Find where the given text appears and provide that cell's center as [X, Y] coordinate. 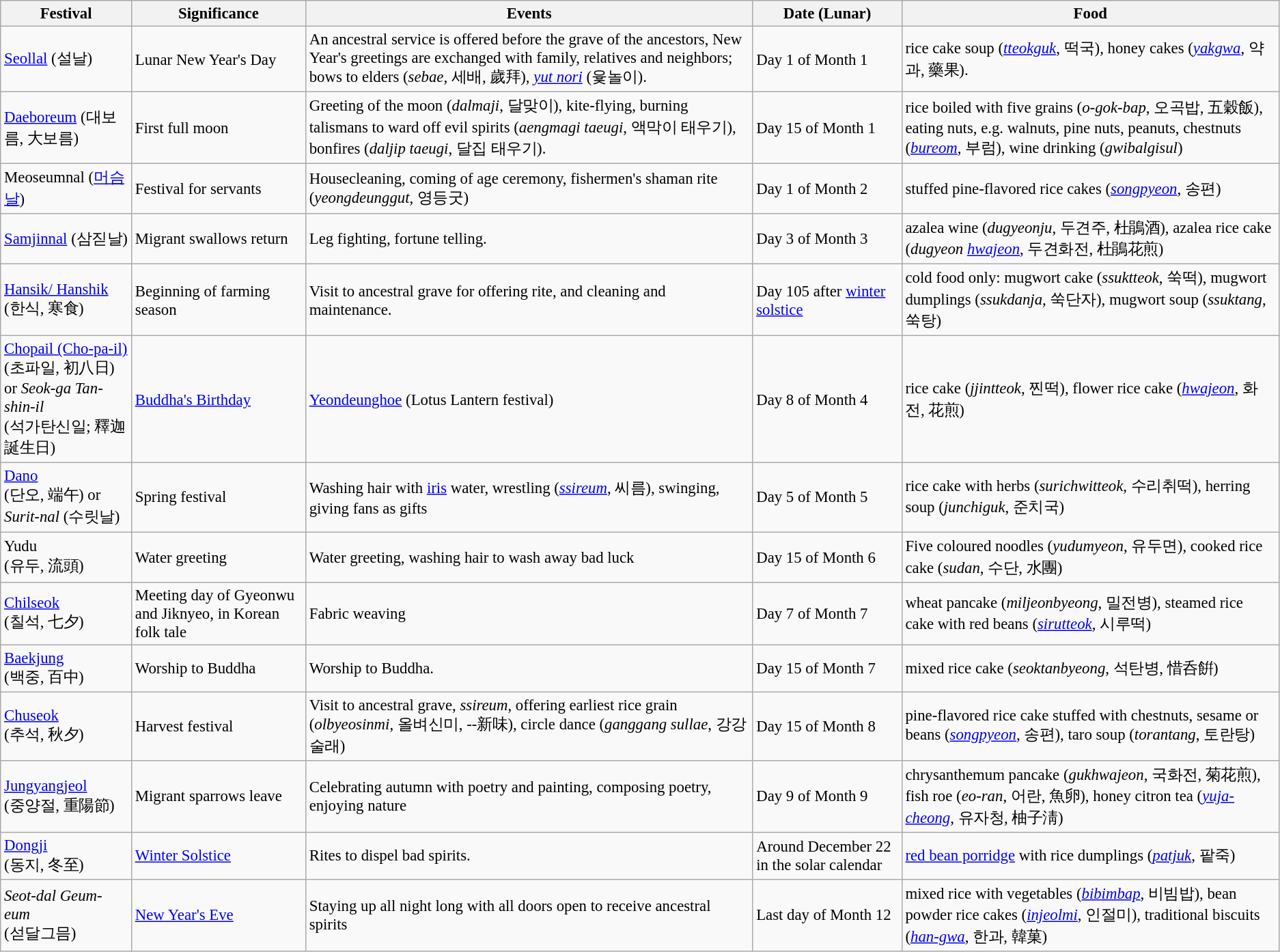
chrysanthemum pancake (gukhwajeon, 국화전, 菊花煎), fish roe (eo-ran, 어란, 魚卵), honey citron tea (yuja-cheong, 유자청, 柚子淸) [1090, 796]
Washing hair with iris water, wrestling (ssireum, 씨름), swinging, giving fans as gifts [529, 497]
Day 15 of Month 6 [827, 557]
Festival for servants [219, 189]
Buddha's Birthday [219, 400]
Food [1090, 14]
Seollal (설날) [66, 59]
wheat pancake (miljeonbyeong, 밀전병), steamed rice cake with red beans (sirutteok, 시루떡) [1090, 613]
azalea wine (dugyeonju, 두견주, 杜鵑酒), azalea rice cake (dugyeon hwajeon, 두견화전, 杜鵑花煎) [1090, 239]
Around December 22 in the solar calendar [827, 856]
Baekjung(백중, 百中) [66, 668]
Day 15 of Month 8 [827, 727]
Fabric weaving [529, 613]
Rites to dispel bad spirits. [529, 856]
First full moon [219, 128]
Meeting day of Gyeonwu and Jiknyeo, in Korean folk tale [219, 613]
Seot-dal Geum-eum(섣달그믐) [66, 915]
Samjinnal (삼짇날) [66, 239]
Jungyangjeol(중양절, 重陽節) [66, 796]
Day 3 of Month 3 [827, 239]
Day 9 of Month 9 [827, 796]
Lunar New Year's Day [219, 59]
Five coloured noodles (yudumyeon, 유두면), cooked rice cake (sudan, 수단, 水團) [1090, 557]
Worship to Buddha [219, 668]
Dongji(동지, 冬至) [66, 856]
Day 1 of Month 2 [827, 189]
Last day of Month 12 [827, 915]
Visit to ancestral grave for offering rite, and cleaning and maintenance. [529, 300]
Celebrating autumn with poetry and painting, composing poetry, enjoying nature [529, 796]
cold food only: mugwort cake (ssuktteok, 쑥떡), mugwort dumplings (ssukdanja, 쑥단자), mugwort soup (ssuktang, 쑥탕) [1090, 300]
red bean porridge with rice dumplings (patjuk, 팥죽) [1090, 856]
Winter Solstice [219, 856]
Meoseumnal (머슴날) [66, 189]
Chilseok(칠석, 七夕) [66, 613]
Migrant sparrows leave [219, 796]
Day 1 of Month 1 [827, 59]
Water greeting [219, 557]
Events [529, 14]
pine-flavored rice cake stuffed with chestnuts, sesame or beans (songpyeon, 송편), taro soup (torantang, 토란탕) [1090, 727]
Daeboreum (대보름, 大보름) [66, 128]
Day 105 after winter solstice [827, 300]
Beginning of farming season [219, 300]
mixed rice cake (seoktanbyeong, 석탄병, 惜呑餠) [1090, 668]
Chopail (Cho-pa-il)(초파일, 初八日)or Seok-ga Tan-shin-il(석가탄신일; 釋迦誕生日) [66, 400]
rice cake with herbs (surichwitteok, 수리취떡), herring soup (junchiguk, 준치국) [1090, 497]
Festival [66, 14]
Housecleaning, coming of age ceremony, fishermen's shaman rite (yeongdeunggut, 영등굿) [529, 189]
Date (Lunar) [827, 14]
Day 5 of Month 5 [827, 497]
Staying up all night long with all doors open to receive ancestral spirits [529, 915]
rice cake soup (tteokguk, 떡국), honey cakes (yakgwa, 약과, 藥果). [1090, 59]
Significance [219, 14]
stuffed pine-flavored rice cakes (songpyeon, 송편) [1090, 189]
Leg fighting, fortune telling. [529, 239]
Chuseok(추석, 秋夕) [66, 727]
Day 15 of Month 1 [827, 128]
Day 7 of Month 7 [827, 613]
Water greeting, washing hair to wash away bad luck [529, 557]
Dano(단오, 端午) or Surit-nal (수릿날) [66, 497]
New Year's Eve [219, 915]
Yudu(유두, 流頭) [66, 557]
Yeondeunghoe (Lotus Lantern festival) [529, 400]
Day 15 of Month 7 [827, 668]
Hansik/ Hanshik(한식, 寒食) [66, 300]
Spring festival [219, 497]
Day 8 of Month 4 [827, 400]
mixed rice with vegetables (bibimbap, 비빔밥), bean powder rice cakes (injeolmi, 인절미), traditional biscuits (han-gwa, 한과, 韓菓) [1090, 915]
Visit to ancestral grave, ssireum, offering earliest rice grain (olbyeosinmi, 올벼신미, --新味), circle dance (ganggang sullae, 강강술래) [529, 727]
Migrant swallows return [219, 239]
rice cake (jjintteok, 찐떡), flower rice cake (hwajeon, 화전, 花煎) [1090, 400]
Harvest festival [219, 727]
Worship to Buddha. [529, 668]
